Pinpoint the cell where the given text exists, returning its [X, Y] midpoint coordinate. 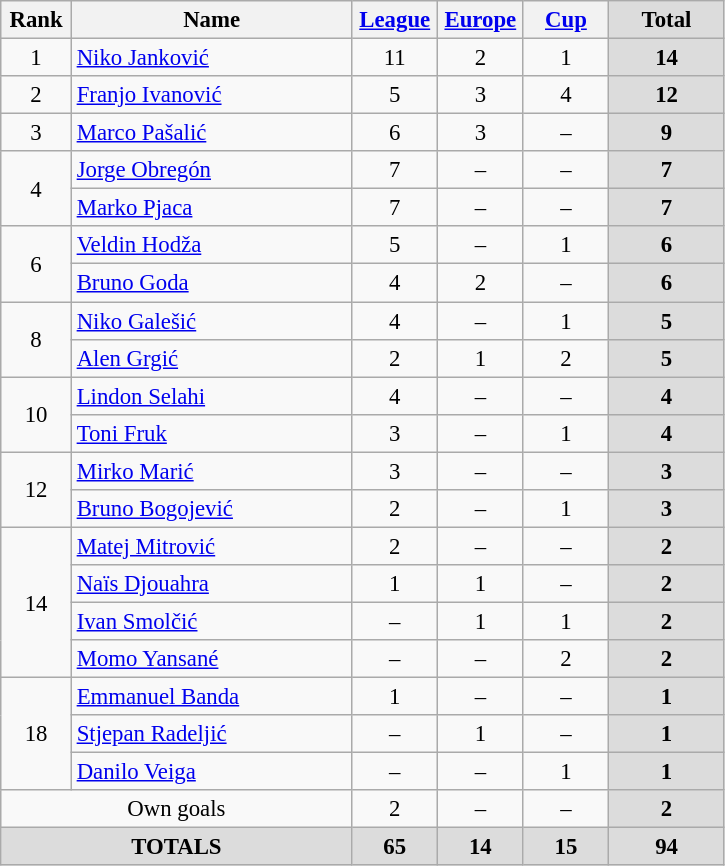
Own goals [176, 809]
Toni Fruk [212, 433]
Momo Yansané [212, 659]
Europe [481, 20]
League [395, 20]
94 [667, 847]
Stjepan Radeljić [212, 734]
Niko Galešić [212, 321]
11 [395, 58]
Lindon Selahi [212, 396]
TOTALS [176, 847]
9 [667, 133]
65 [395, 847]
Naïs Djouahra [212, 584]
Cup [566, 20]
10 [36, 414]
Ivan Smolčić [212, 621]
15 [566, 847]
18 [36, 734]
Danilo Veiga [212, 772]
Veldin Hodža [212, 245]
Marco Pašalić [212, 133]
Emmanuel Banda [212, 697]
Total [667, 20]
Matej Mitrović [212, 546]
Bruno Bogojević [212, 509]
Bruno Goda [212, 283]
Alen Grgić [212, 358]
Franjo Ivanović [212, 95]
Jorge Obregón [212, 170]
Marko Pjaca [212, 208]
Name [212, 20]
Niko Janković [212, 58]
Mirko Marić [212, 471]
8 [36, 340]
Rank [36, 20]
